Find where the given text appears and provide that cell's center as (x, y) coordinate. 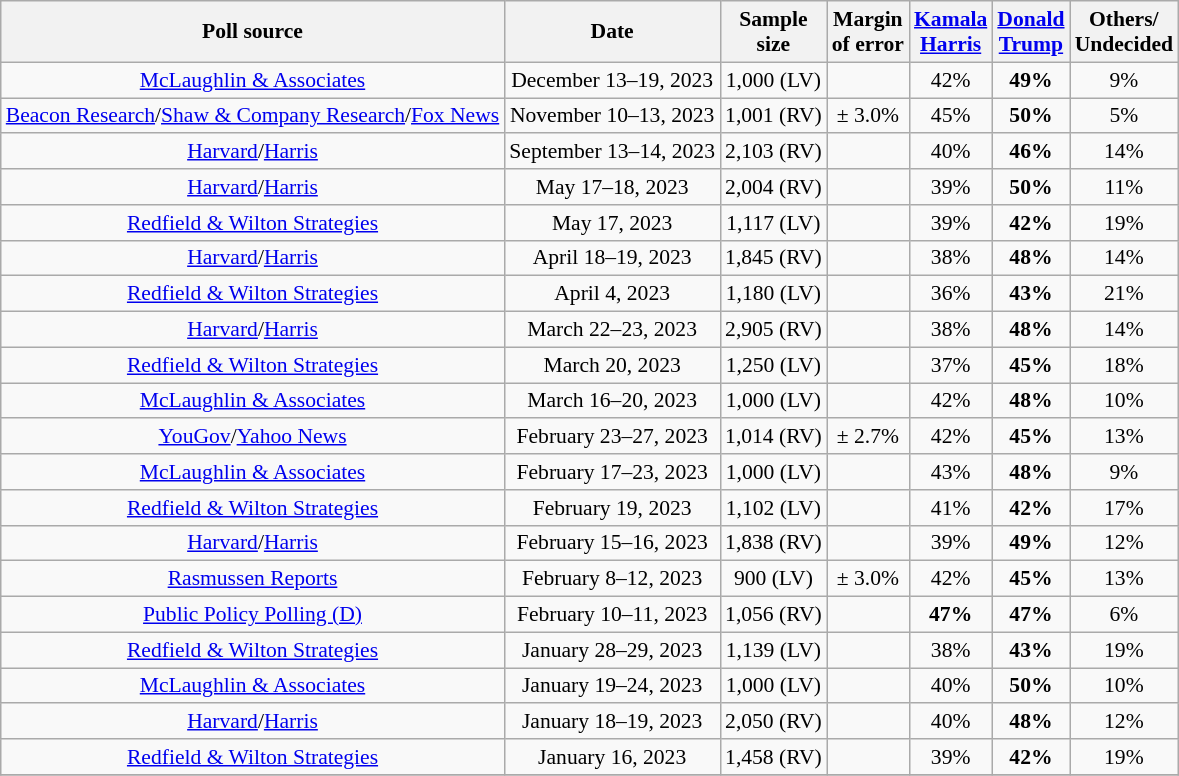
1,014 (RV) (774, 437)
February 23–27, 2023 (612, 437)
March 20, 2023 (612, 365)
Poll source (253, 32)
5% (1124, 116)
November 10–13, 2023 (612, 116)
1,845 (RV) (774, 258)
January 28–29, 2023 (612, 650)
March 22–23, 2023 (612, 330)
46% (1030, 152)
Date (612, 32)
2,103 (RV) (774, 152)
18% (1124, 365)
1,001 (RV) (774, 116)
2,004 (RV) (774, 187)
1,056 (RV) (774, 615)
March 16–20, 2023 (612, 401)
February 19, 2023 (612, 508)
December 13–19, 2023 (612, 80)
900 (LV) (774, 579)
1,102 (LV) (774, 508)
1,180 (LV) (774, 294)
± 2.7% (868, 437)
2,905 (RV) (774, 330)
Rasmussen Reports (253, 579)
11% (1124, 187)
41% (950, 508)
6% (1124, 615)
February 8–12, 2023 (612, 579)
February 10–11, 2023 (612, 615)
36% (950, 294)
January 19–24, 2023 (612, 686)
April 4, 2023 (612, 294)
1,838 (RV) (774, 543)
January 18–19, 2023 (612, 722)
1,458 (RV) (774, 757)
May 17–18, 2023 (612, 187)
Beacon Research/Shaw & Company Research/Fox News (253, 116)
Samplesize (774, 32)
1,250 (LV) (774, 365)
Marginof error (868, 32)
KamalaHarris (950, 32)
September 13–14, 2023 (612, 152)
February 17–23, 2023 (612, 472)
April 18–19, 2023 (612, 258)
May 17, 2023 (612, 223)
37% (950, 365)
Public Policy Polling (D) (253, 615)
21% (1124, 294)
17% (1124, 508)
1,117 (LV) (774, 223)
Others/Undecided (1124, 32)
1,139 (LV) (774, 650)
January 16, 2023 (612, 757)
DonaldTrump (1030, 32)
2,050 (RV) (774, 722)
YouGov/Yahoo News (253, 437)
February 15–16, 2023 (612, 543)
